Pinpoint the cell where the given text exists, returning its (X, Y) midpoint coordinate. 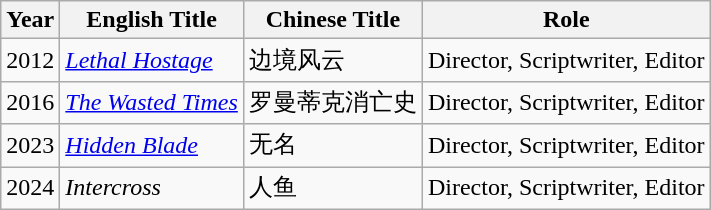
Year (30, 20)
2012 (30, 60)
罗曼蒂克消亡史 (332, 102)
The Wasted Times (152, 102)
Role (566, 20)
Intercross (152, 188)
人鱼 (332, 188)
Lethal Hostage (152, 60)
2023 (30, 146)
English Title (152, 20)
Hidden Blade (152, 146)
边境风云 (332, 60)
Chinese Title (332, 20)
2024 (30, 188)
无名 (332, 146)
2016 (30, 102)
